Scan for the cell matching the given text and deliver its [X, Y] coordinate at center. 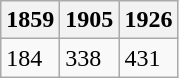
338 [90, 58]
1859 [30, 20]
431 [148, 58]
1926 [148, 20]
1905 [90, 20]
184 [30, 58]
